Scan for the cell matching the given text and deliver its (X, Y) coordinate at center. 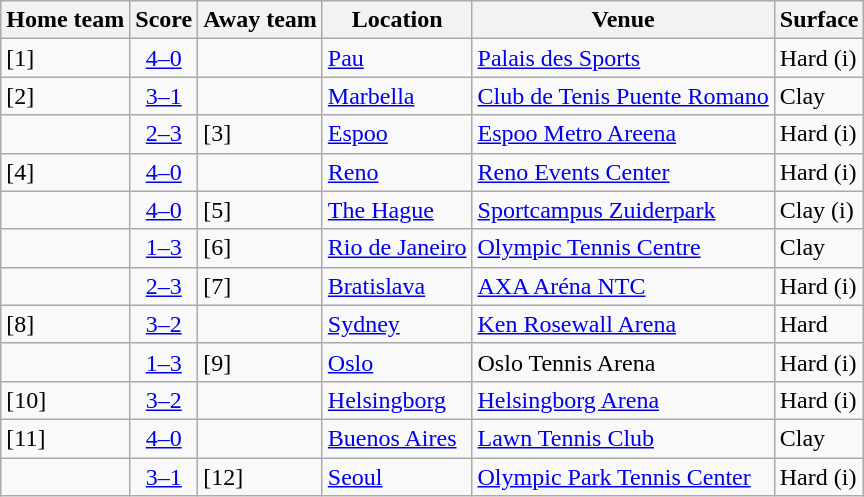
Away team (260, 20)
Reno (397, 172)
Ken Rosewall Arena (623, 324)
[11] (66, 438)
Olympic Tennis Centre (623, 248)
Home team (66, 20)
Palais des Sports (623, 58)
Helsingborg Arena (623, 400)
Oslo Tennis Arena (623, 362)
Sydney (397, 324)
Pau (397, 58)
Helsingborg (397, 400)
[9] (260, 362)
[7] (260, 286)
Venue (623, 20)
[2] (66, 96)
Marbella (397, 96)
[4] (66, 172)
Rio de Janeiro (397, 248)
Oslo (397, 362)
Reno Events Center (623, 172)
Club de Tenis Puente Romano (623, 96)
[8] (66, 324)
Lawn Tennis Club (623, 438)
Clay (i) (819, 210)
[3] (260, 134)
[6] (260, 248)
Buenos Aires (397, 438)
[10] (66, 400)
Surface (819, 20)
[1] (66, 58)
The Hague (397, 210)
[12] (260, 477)
Espoo (397, 134)
Bratislava (397, 286)
Seoul (397, 477)
AXA Aréna NTC (623, 286)
Espoo Metro Areena (623, 134)
Olympic Park Tennis Center (623, 477)
Sportcampus Zuiderpark (623, 210)
Score (164, 20)
[5] (260, 210)
Hard (819, 324)
Location (397, 20)
